For the text-containing cell, return its midpoint in (x, y) coordinate format. 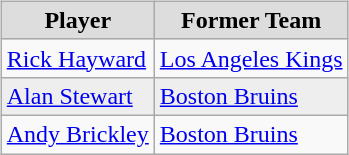
Alan Stewart (78, 96)
Player (78, 20)
Former Team (251, 20)
Andy Brickley (78, 134)
Los Angeles Kings (251, 58)
Rick Hayward (78, 58)
